Identify which cell holds the provided text, then report its (X, Y) central coordinate. 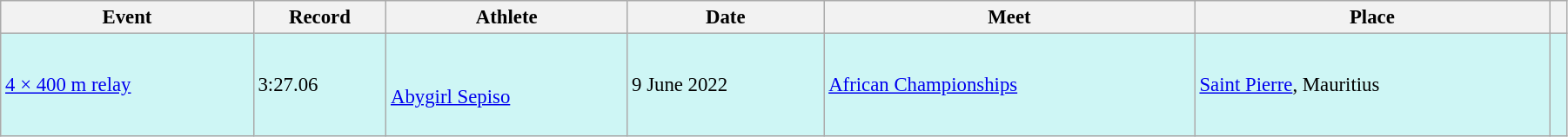
Place (1371, 17)
African Championships (1009, 85)
4 × 400 m relay (127, 85)
Saint Pierre, Mauritius (1371, 85)
9 June 2022 (726, 85)
3:27.06 (320, 85)
Meet (1009, 17)
Date (726, 17)
Record (320, 17)
Athlete (506, 17)
Abygirl Sepiso (506, 85)
Event (127, 17)
